Return (x, y) of the center of cell containing provided text 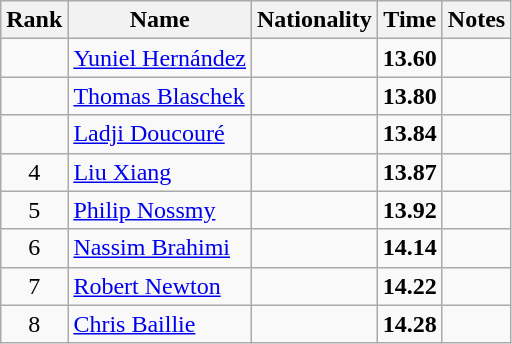
Nassim Brahimi (160, 248)
13.60 (410, 58)
Notes (476, 20)
13.80 (410, 96)
Nationality (315, 20)
14.28 (410, 324)
5 (34, 210)
Chris Baillie (160, 324)
Name (160, 20)
Time (410, 20)
Yuniel Hernández (160, 58)
7 (34, 286)
Philip Nossmy (160, 210)
Rank (34, 20)
14.14 (410, 248)
Thomas Blaschek (160, 96)
Ladji Doucouré (160, 134)
8 (34, 324)
Robert Newton (160, 286)
6 (34, 248)
13.84 (410, 134)
4 (34, 172)
13.92 (410, 210)
13.87 (410, 172)
Liu Xiang (160, 172)
14.22 (410, 286)
